Detect which cell encompasses the target text, then output its [X, Y] center coordinate. 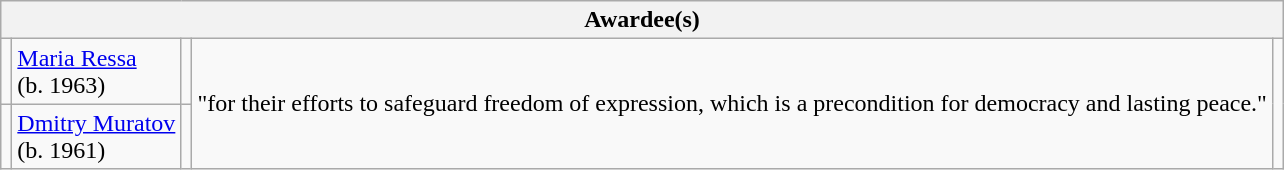
Dmitry Muratov(b. 1961) [96, 136]
Maria Ressa(b. 1963) [96, 72]
Awardee(s) [642, 20]
"for their efforts to safeguard freedom of expression, which is a precondition for democracy and lasting peace." [732, 104]
